Extract the (X, Y) coordinate from the center of the cell holding the provided text.  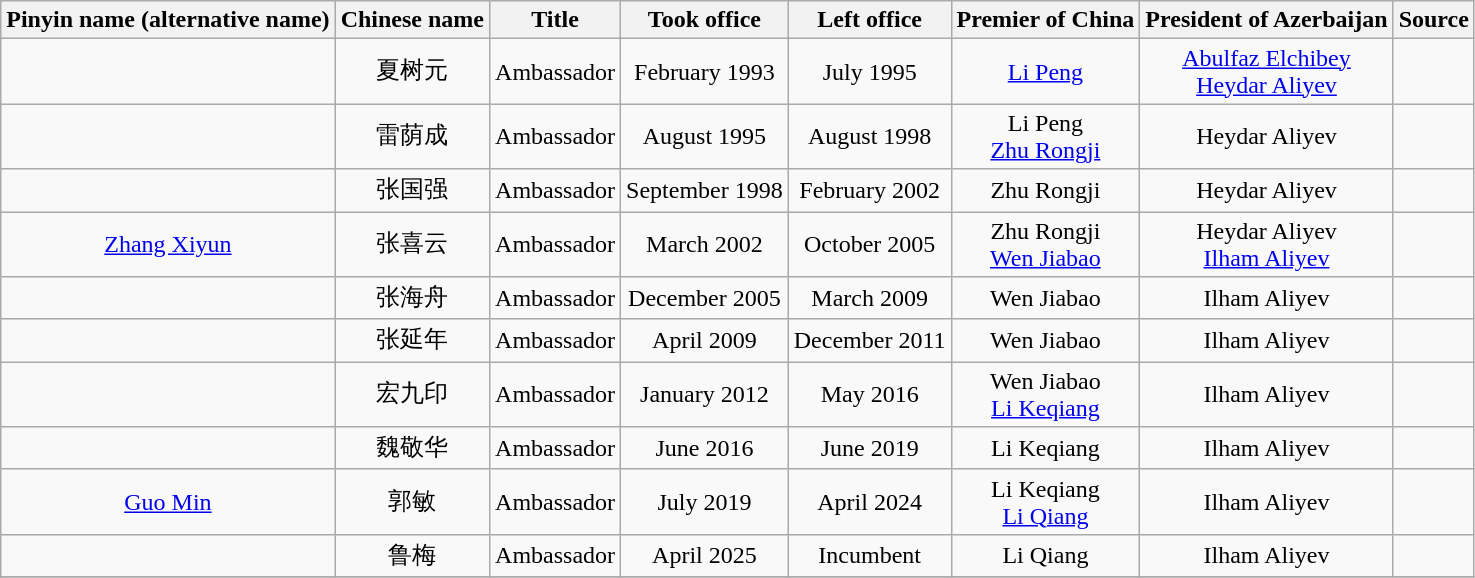
May 2016 (870, 394)
Left office (870, 20)
Incumbent (870, 556)
April 2025 (705, 556)
Premier of China (1046, 20)
魏敬华 (412, 448)
February 2002 (870, 190)
December 2005 (705, 298)
Took office (705, 20)
张海舟 (412, 298)
Zhu RongjiWen Jiabao (1046, 244)
宏九印 (412, 394)
Guo Min (168, 502)
Li KeqiangLi Qiang (1046, 502)
October 2005 (870, 244)
September 1998 (705, 190)
January 2012 (705, 394)
郭敏 (412, 502)
President of Azerbaijan (1266, 20)
March 2002 (705, 244)
Wen JiabaoLi Keqiang (1046, 394)
Abulfaz ElchibeyHeydar Aliyev (1266, 72)
Zhu Rongji (1046, 190)
Zhang Xiyun (168, 244)
Heydar AliyevIlham Aliyev (1266, 244)
Li Peng (1046, 72)
Pinyin name (alternative name) (168, 20)
夏树元 (412, 72)
February 1993 (705, 72)
张国强 (412, 190)
Chinese name (412, 20)
Li Qiang (1046, 556)
June 2019 (870, 448)
Source (1434, 20)
June 2016 (705, 448)
雷荫成 (412, 136)
July 1995 (870, 72)
鲁梅 (412, 556)
Title (556, 20)
August 1995 (705, 136)
张喜云 (412, 244)
August 1998 (870, 136)
July 2019 (705, 502)
张延年 (412, 340)
Li PengZhu Rongji (1046, 136)
April 2024 (870, 502)
Li Keqiang (1046, 448)
March 2009 (870, 298)
April 2009 (705, 340)
December 2011 (870, 340)
